For the text-containing cell, return its midpoint in [x, y] coordinate format. 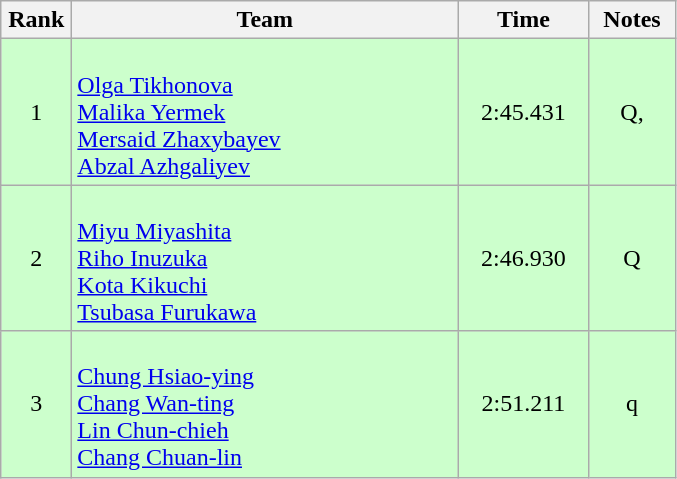
Olga TikhonovaMalika YermekMersaid ZhaxybayevAbzal Azhgaliyev [265, 112]
2 [36, 258]
2:45.431 [524, 112]
Team [265, 20]
q [632, 404]
Rank [36, 20]
3 [36, 404]
Q, [632, 112]
2:46.930 [524, 258]
Chung Hsiao-yingChang Wan-tingLin Chun-chiehChang Chuan-lin [265, 404]
Notes [632, 20]
Q [632, 258]
Time [524, 20]
Miyu MiyashitaRiho InuzukaKota KikuchiTsubasa Furukawa [265, 258]
2:51.211 [524, 404]
1 [36, 112]
